Provide the (x, y) coordinate of the cell's center where the given text is located.  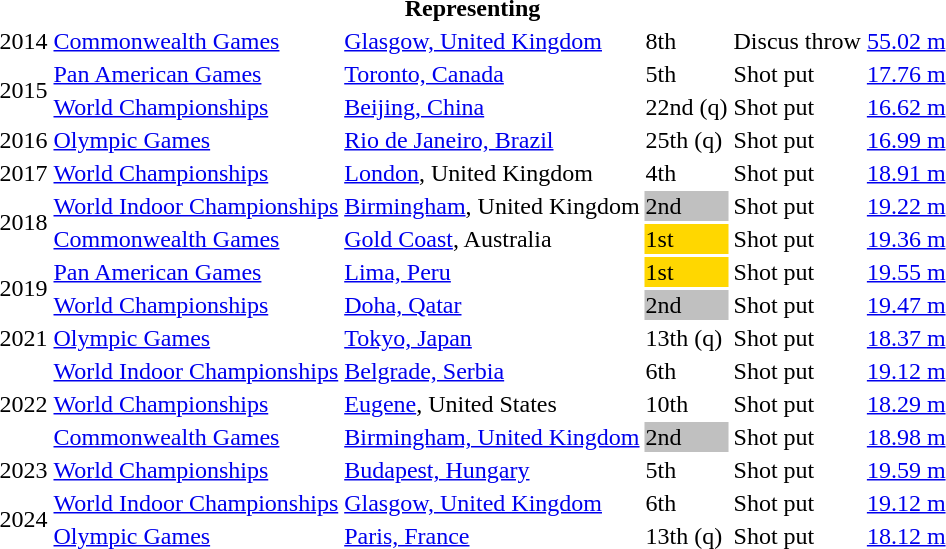
Budapest, Hungary (492, 470)
4th (686, 173)
Doha, Qatar (492, 305)
Belgrade, Serbia (492, 371)
Lima, Peru (492, 272)
8th (686, 41)
Eugene, United States (492, 404)
Tokyo, Japan (492, 338)
Gold Coast, Australia (492, 239)
Beijing, China (492, 107)
Rio de Janeiro, Brazil (492, 140)
Toronto, Canada (492, 74)
Discus throw (797, 41)
13th (q) (686, 338)
22nd (q) (686, 107)
25th (q) (686, 140)
London, United Kingdom (492, 173)
10th (686, 404)
